Find where the given text appears and provide that cell's center as [X, Y] coordinate. 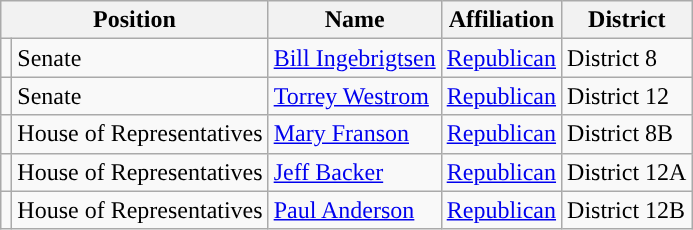
Paul Anderson [354, 210]
District 12B [627, 210]
District [627, 20]
District 12 [627, 96]
Bill Ingebrigtsen [354, 58]
Mary Franson [354, 134]
District 8 [627, 58]
District 12A [627, 172]
Name [354, 20]
District 8B [627, 134]
Affiliation [501, 20]
Position [134, 20]
Jeff Backer [354, 172]
Torrey Westrom [354, 96]
